Extract the [X, Y] coordinate from the center of the cell holding the provided text.  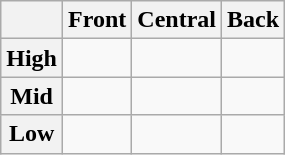
Central [177, 20]
Mid [32, 96]
Front [98, 20]
High [32, 58]
Back [254, 20]
Low [32, 134]
